Find where the given text appears and provide that cell's center as (X, Y) coordinate. 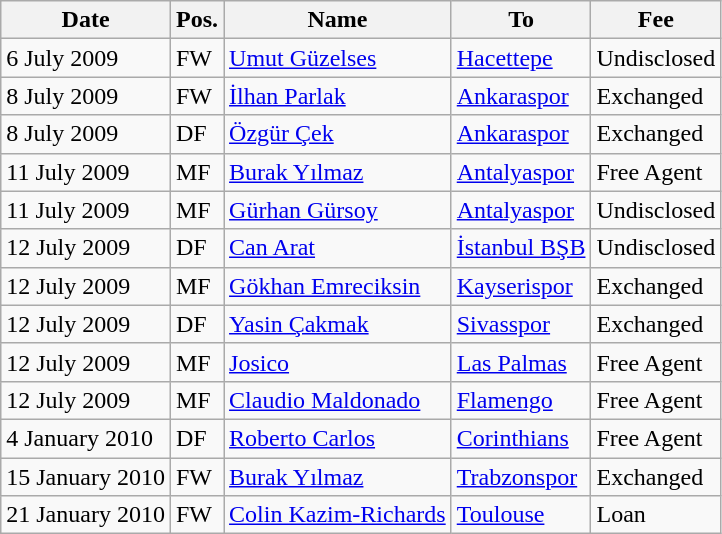
Loan (656, 515)
Özgür Çek (338, 134)
Roberto Carlos (338, 438)
4 January 2010 (86, 438)
Sivasspor (521, 324)
6 July 2009 (86, 58)
İlhan Parlak (338, 96)
Gökhan Emreciksin (338, 286)
Claudio Maldonado (338, 400)
To (521, 20)
Las Palmas (521, 362)
Josico (338, 362)
Toulouse (521, 515)
Hacettepe (521, 58)
Gürhan Gürsoy (338, 210)
Trabzonspor (521, 477)
Flamengo (521, 400)
Corinthians (521, 438)
İstanbul BŞB (521, 248)
Date (86, 20)
Pos. (196, 20)
Umut Güzelses (338, 58)
Fee (656, 20)
Yasin Çakmak (338, 324)
21 January 2010 (86, 515)
Name (338, 20)
15 January 2010 (86, 477)
Can Arat (338, 248)
Colin Kazim-Richards (338, 515)
Kayserispor (521, 286)
